Scan for the cell matching the given text and deliver its [x, y] coordinate at center. 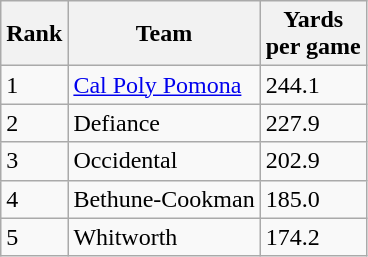
202.9 [313, 161]
Rank [34, 34]
3 [34, 161]
Whitworth [164, 237]
Team [164, 34]
Occidental [164, 161]
174.2 [313, 237]
Bethune-Cookman [164, 199]
2 [34, 123]
244.1 [313, 85]
5 [34, 237]
227.9 [313, 123]
185.0 [313, 199]
Yardsper game [313, 34]
Defiance [164, 123]
Cal Poly Pomona [164, 85]
4 [34, 199]
1 [34, 85]
